Extract the (x, y) coordinate from the center of the cell holding the provided text.  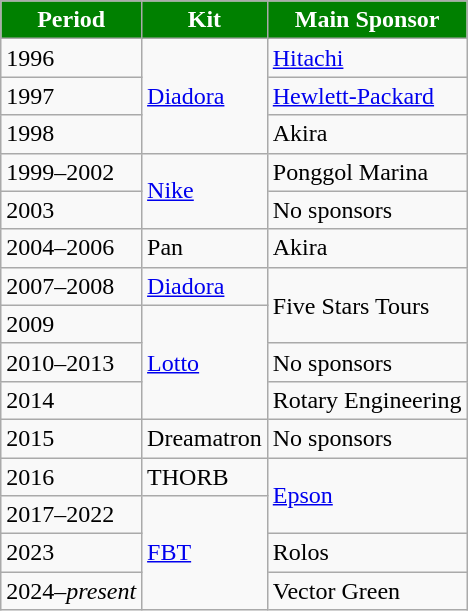
FBT (205, 553)
2007–2008 (72, 286)
Nike (205, 191)
Kit (205, 20)
Main Sponsor (367, 20)
Period (72, 20)
2014 (72, 400)
Pan (205, 248)
2004–2006 (72, 248)
Rotary Engineering (367, 400)
Rolos (367, 553)
2023 (72, 553)
2010–2013 (72, 362)
Lotto (205, 362)
2009 (72, 324)
Five Stars Tours (367, 305)
2024–present (72, 591)
Dreamatron (205, 438)
2015 (72, 438)
2017–2022 (72, 515)
1996 (72, 58)
Hewlett-Packard (367, 96)
1998 (72, 134)
Vector Green (367, 591)
2003 (72, 210)
2016 (72, 477)
Ponggol Marina (367, 172)
Hitachi (367, 58)
1999–2002 (72, 172)
1997 (72, 96)
THORB (205, 477)
Epson (367, 496)
